Locate the cell with the specified text and output its [x, y] center coordinate. 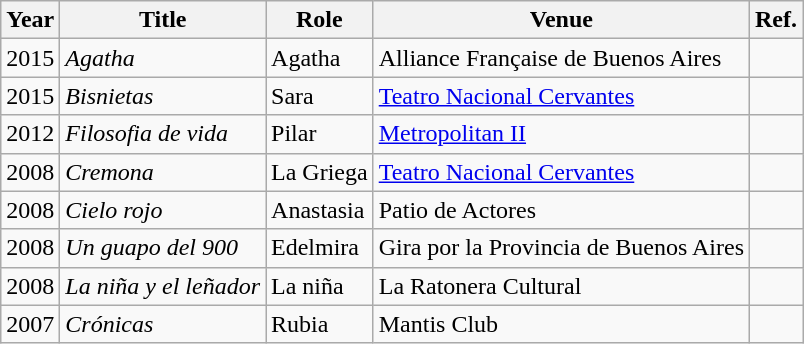
La niña [320, 286]
La Griega [320, 172]
Venue [561, 20]
Patio de Actores [561, 210]
Filosofia de vida [163, 134]
Mantis Club [561, 324]
Cremona [163, 172]
Anastasia [320, 210]
Title [163, 20]
Role [320, 20]
La niña y el leñador [163, 286]
Year [30, 20]
Cielo rojo [163, 210]
Pilar [320, 134]
Bisnietas [163, 96]
Ref. [776, 20]
Alliance Française de Buenos Aires [561, 58]
2007 [30, 324]
Sara [320, 96]
Rubia [320, 324]
La Ratonera Cultural [561, 286]
2012 [30, 134]
Metropolitan II [561, 134]
Un guapo del 900 [163, 248]
Gira por la Provincia de Buenos Aires [561, 248]
Crónicas [163, 324]
Edelmira [320, 248]
